Return the [X, Y] coordinate for the center point of the cell that contains the specified text.  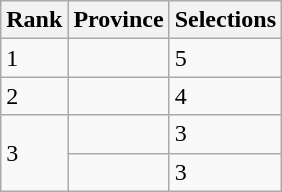
Province [118, 20]
4 [225, 96]
2 [34, 96]
Selections [225, 20]
Rank [34, 20]
1 [34, 58]
5 [225, 58]
